Locate the cell with the specified text and output its [x, y] center coordinate. 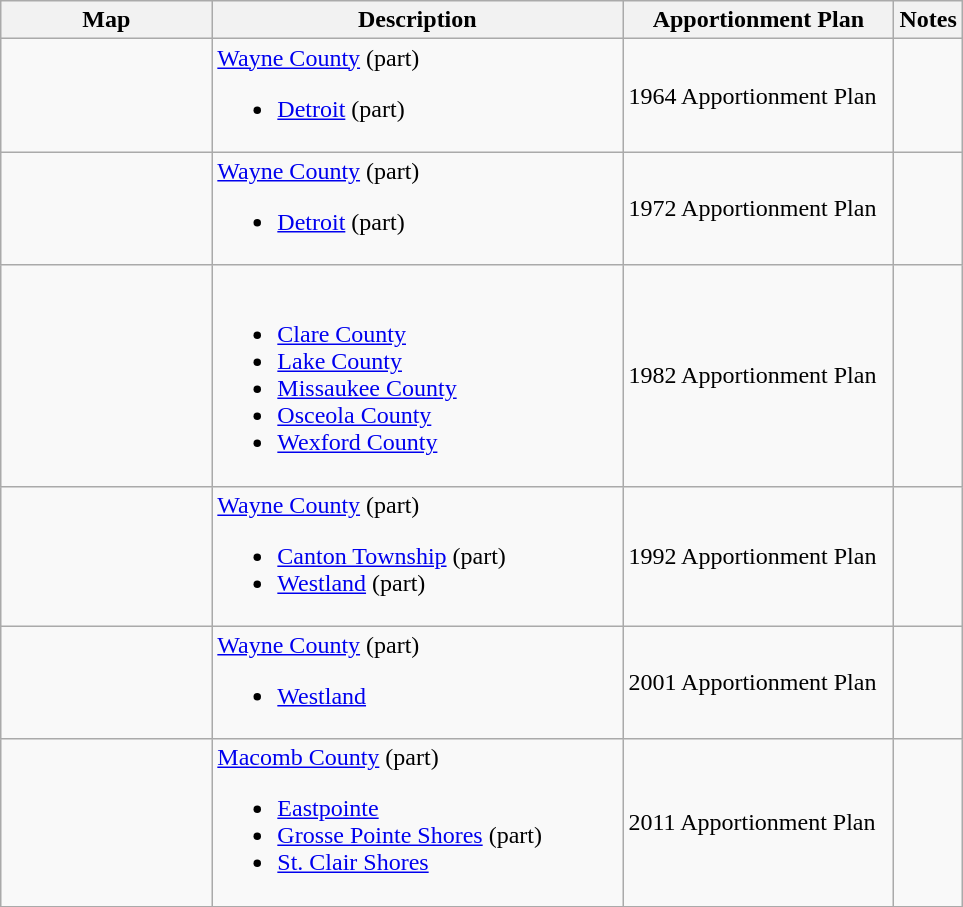
Wayne County (part)Westland [418, 682]
Map [106, 20]
Wayne County (part)Canton Township (part)Westland (part) [418, 556]
Apportionment Plan [758, 20]
Clare CountyLake CountyMissaukee CountyOsceola CountyWexford County [418, 376]
1972 Apportionment Plan [758, 208]
1964 Apportionment Plan [758, 96]
1992 Apportionment Plan [758, 556]
1982 Apportionment Plan [758, 376]
2011 Apportionment Plan [758, 822]
Description [418, 20]
2001 Apportionment Plan [758, 682]
Macomb County (part)EastpointeGrosse Pointe Shores (part)St. Clair Shores [418, 822]
Notes [928, 20]
